From the cell containing the given text, extract its center point as (x, y) coordinate. 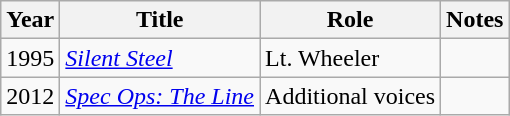
Additional voices (350, 96)
Role (350, 20)
2012 (30, 96)
Lt. Wheeler (350, 58)
1995 (30, 58)
Year (30, 20)
Spec Ops: The Line (160, 96)
Silent Steel (160, 58)
Notes (475, 20)
Title (160, 20)
